From the cell containing the given text, extract its center point as (x, y) coordinate. 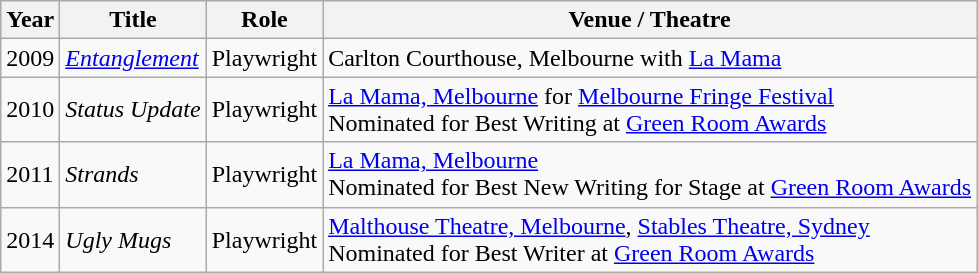
Carlton Courthouse, Melbourne with La Mama (650, 58)
2009 (30, 58)
La Mama, Melbourne Nominated for Best New Writing for Stage at Green Room Awards (650, 174)
Status Update (133, 110)
Ugly Mugs (133, 240)
Role (264, 20)
Entanglement (133, 58)
2011 (30, 174)
Venue / Theatre (650, 20)
La Mama, Melbourne for Melbourne Fringe FestivalNominated for Best Writing at Green Room Awards (650, 110)
Malthouse Theatre, Melbourne, Stables Theatre, Sydney Nominated for Best Writer at Green Room Awards (650, 240)
Year (30, 20)
2010 (30, 110)
2014 (30, 240)
Title (133, 20)
Strands (133, 174)
